From the cell containing the given text, extract its center point as [X, Y] coordinate. 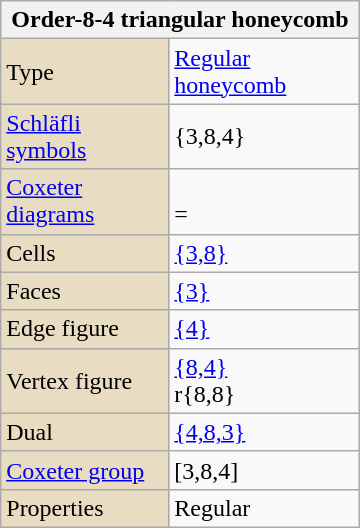
Edge figure [85, 329]
Regular [264, 508]
Vertex figure [85, 380]
Faces [85, 291]
Coxeter group [85, 470]
{4,8,3} [264, 432]
{8,4} r{8,8} [264, 380]
Dual [85, 432]
Properties [85, 508]
{3} [264, 291]
{3,8,4} [264, 136]
{3,8} [264, 253]
Coxeter diagrams [85, 202]
{4} [264, 329]
Regular honeycomb [264, 72]
[3,8,4] [264, 470]
Type [85, 72]
Order-8-4 triangular honeycomb [180, 20]
= [264, 202]
Schläfli symbols [85, 136]
Cells [85, 253]
